Output the (X, Y) coordinate of the center of the cell containing the given text.  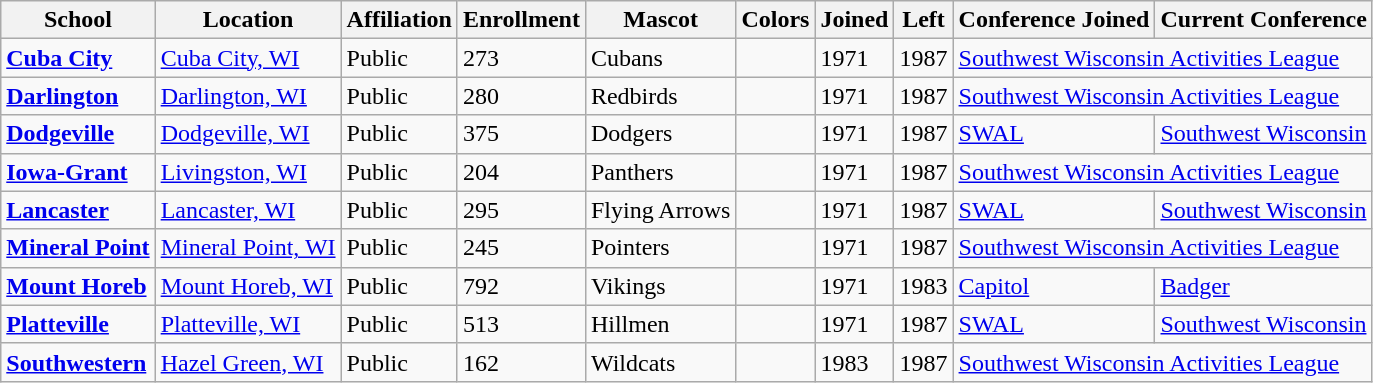
Vikings (660, 286)
Lancaster, WI (248, 210)
Location (248, 20)
Mineral Point, WI (248, 248)
Dodgers (660, 134)
Livingston, WI (248, 172)
Platteville (78, 324)
Platteville, WI (248, 324)
Mount Horeb, WI (248, 286)
245 (521, 248)
Badger (1264, 286)
Colors (776, 20)
School (78, 20)
Current Conference (1264, 20)
Mineral Point (78, 248)
Hillmen (660, 324)
Affiliation (399, 20)
Joined (854, 20)
273 (521, 58)
Iowa-Grant (78, 172)
204 (521, 172)
Panthers (660, 172)
Dodgeville (78, 134)
Capitol (1054, 286)
162 (521, 362)
Cuba City (78, 58)
Hazel Green, WI (248, 362)
Mount Horeb (78, 286)
Mascot (660, 20)
Wildcats (660, 362)
295 (521, 210)
Cuba City, WI (248, 58)
513 (521, 324)
Dodgeville, WI (248, 134)
Enrollment (521, 20)
Flying Arrows (660, 210)
Darlington, WI (248, 96)
Left (924, 20)
Cubans (660, 58)
375 (521, 134)
Lancaster (78, 210)
792 (521, 286)
280 (521, 96)
Pointers (660, 248)
Conference Joined (1054, 20)
Darlington (78, 96)
Redbirds (660, 96)
Southwestern (78, 362)
